Extract the (X, Y) coordinate from the center of the cell holding the provided text.  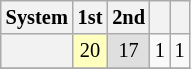
2nd (128, 17)
20 (90, 51)
17 (128, 51)
System (37, 17)
1st (90, 17)
